Pinpoint the cell where the given text exists, returning its [X, Y] midpoint coordinate. 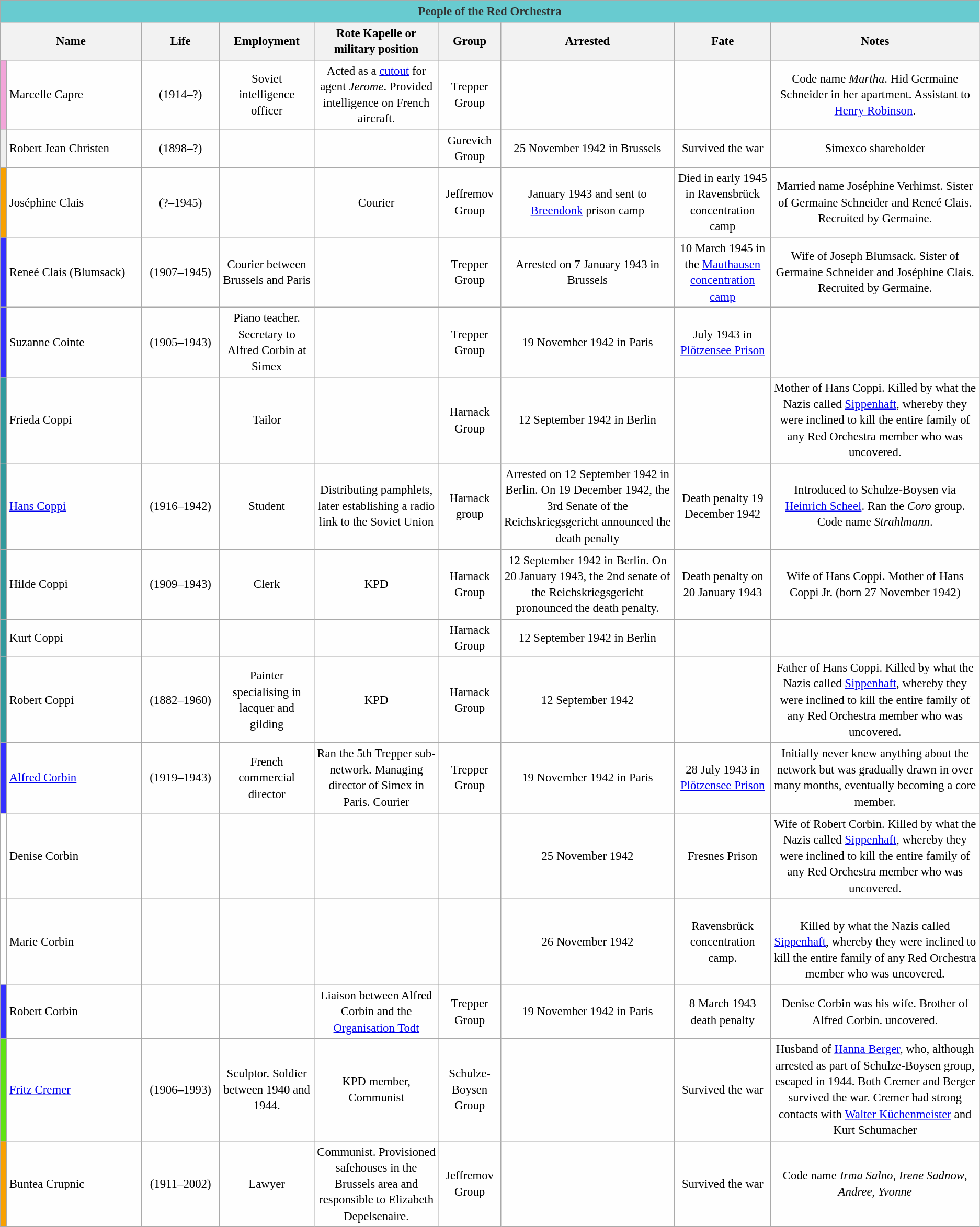
12 September 1942 in Berlin. On 20 January 1943, the 2nd senate of the Reichskriegsgericht pronounced the death penalty. [587, 584]
Gurevich Group [470, 149]
Simexco shareholder [875, 149]
Marcelle Capre [74, 95]
Joséphine Clais [74, 202]
Soviet intelligence officer [267, 95]
Lawyer [267, 1184]
Student [267, 506]
Notes [875, 41]
Clerk [267, 584]
Painter specialising in lacquer and gilding [267, 700]
Hans Coppi [74, 506]
Code name Irma Salno, Irene Sadnow, Andree, Yvonne [875, 1184]
Died in early 1945 in Ravensbrück concentration camp [723, 202]
Code name Martha. Hid Germaine Schneider in her apartment. Assistant to Henry Robinson. [875, 95]
Introduced to Schulze-Boysen via Heinrich Scheel. Ran the Coro group. Code name Strahlmann. [875, 506]
People of the Red Orchestra [490, 12]
(1906–1993) [180, 1090]
Death penalty 19 December 1942 [723, 506]
12 September 1942 [587, 700]
(1909–1943) [180, 584]
26 November 1942 [587, 942]
Piano teacher. Secretary to Alfred Corbin at Simex [267, 343]
25 November 1942 in Brussels [587, 149]
Frieda Coppi [74, 420]
Distributing pamphlets, later establishing a radio link to the Soviet Union [377, 506]
Employment [267, 41]
Liaison between Alfred Corbin and the Organisation Todt [377, 1012]
Fresnes Prison [723, 856]
French commercial director [267, 778]
Ravensbrück concentration camp. [723, 942]
July 1943 in Plötzensee Prison [723, 343]
Name [71, 41]
Reneé Clais (Blumsack) [74, 272]
25 November 1942 [587, 856]
Hilde Coppi [74, 584]
Arrested on 12 September 1942 in Berlin. On 19 December 1942, the 3rd Senate of the Reichskriegsgericht announced the death penalty [587, 506]
Arrested on 7 January 1943 in Brussels [587, 272]
Group [470, 41]
Buntea Crupnic [74, 1184]
Denise Corbin [74, 856]
Wife of Joseph Blumsack. Sister of Germaine Schneider and Joséphine Clais. Recruited by Germaine. [875, 272]
Tailor [267, 420]
(1914–?) [180, 95]
Initially never knew anything about the network but was gradually drawn in over many months, eventually becoming a core member. [875, 778]
Courier between Brussels and Paris [267, 272]
Rote Kapelle or military position [377, 41]
Fritz Cremer [74, 1090]
Denise Corbin was his wife. Brother of Alfred Corbin. uncovered. [875, 1012]
Wife of Hans Coppi. Mother of Hans Coppi Jr. (born 27 November 1942) [875, 584]
Robert Jean Christen [74, 149]
Harnack group [470, 506]
28 July 1943 in Plötzensee Prison [723, 778]
Married name Joséphine Verhimst. Sister of Germaine Schneider and Reneé Clais. Recruited by Germaine. [875, 202]
Marie Corbin [74, 942]
8 March 1943 death penalty [723, 1012]
Robert Corbin [74, 1012]
(?–1945) [180, 202]
Life [180, 41]
Kurt Coppi [74, 638]
(1882–1960) [180, 700]
(1905–1943) [180, 343]
Sculptor. Soldier between 1940 and 1944. [267, 1090]
Schulze-Boysen Group [470, 1090]
Courier [377, 202]
Fate [723, 41]
10 March 1945 in the Mauthausen concentration camp [723, 272]
Alfred Corbin [74, 778]
Ran the 5th Trepper sub-network. Managing director of Simex in Paris. Courier [377, 778]
Killed by what the Nazis called Sippenhaft, whereby they were inclined to kill the entire family of any Red Orchestra member who was uncovered. [875, 942]
(1898–?) [180, 149]
(1919–1943) [180, 778]
Death penalty on 20 January 1943 [723, 584]
(1916–1942) [180, 506]
Acted as a cutout for agent Jerome. Provided intelligence on French aircraft. [377, 95]
Arrested [587, 41]
Communist. Provisioned safehouses in the Brussels area and responsible to Elizabeth Depelsenaire. [377, 1184]
Suzanne Cointe [74, 343]
KPD member, Communist [377, 1090]
(1911–2002) [180, 1184]
(1907–1945) [180, 272]
January 1943 and sent to Breendonk prison camp [587, 202]
Robert Coppi [74, 700]
